Locate the cell with the specified text and output its [X, Y] center coordinate. 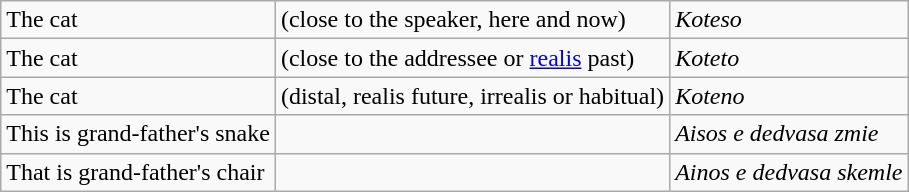
That is grand-father's chair [138, 172]
Koteso [789, 20]
(close to the speaker, here and now) [472, 20]
This is grand-father's snake [138, 134]
(close to the addressee or realis past) [472, 58]
Ainos e dedvasa skemle [789, 172]
(distal, realis future, irrealis or habitual) [472, 96]
Koteto [789, 58]
Koteno [789, 96]
Aisos e dedvasa zmie [789, 134]
